Find where the given text appears and provide that cell's center as (x, y) coordinate. 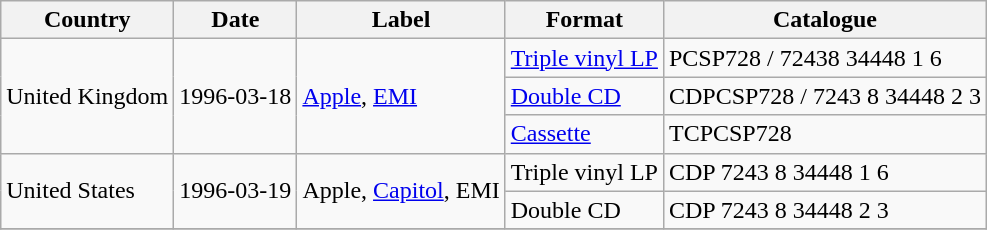
Catalogue (824, 20)
CDPCSP728 / 7243 8 34448 2 3 (824, 96)
Date (236, 20)
United Kingdom (88, 96)
Apple, Capitol, EMI (401, 191)
CDP 7243 8 34448 2 3 (824, 210)
1996-03-19 (236, 191)
CDP 7243 8 34448 1 6 (824, 172)
Cassette (584, 134)
Country (88, 20)
Apple, EMI (401, 96)
1996-03-18 (236, 96)
United States (88, 191)
Format (584, 20)
Label (401, 20)
PCSP728 / 72438 34448 1 6 (824, 58)
TCPCSP728 (824, 134)
